Capture the cell that displays the provided text and extract its [X, Y] central coordinate. 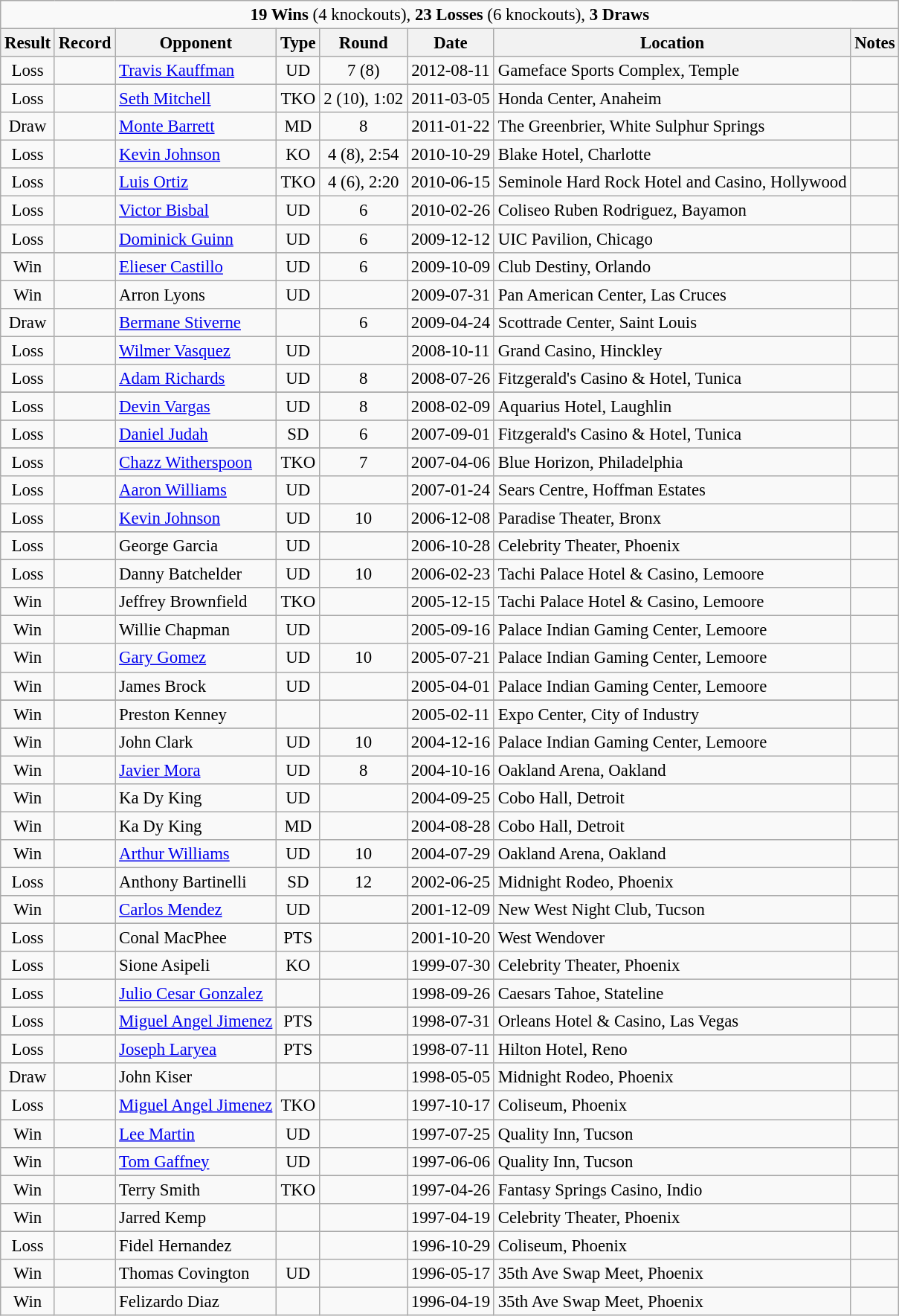
2006-02-23 [451, 574]
Coliseo Ruben Rodriguez, Bayamon [672, 211]
1996-05-17 [451, 1274]
1997-06-06 [451, 1161]
4 (8), 2:54 [364, 155]
Devin Vargas [196, 406]
1998-09-26 [451, 994]
Danny Batchelder [196, 574]
Preston Kenney [196, 714]
2005-04-01 [451, 686]
James Brock [196, 686]
Location [672, 43]
Chazz Witherspoon [196, 462]
Caesars Tahoe, Stateline [672, 994]
Dominick Guinn [196, 239]
Aquarius Hotel, Laughlin [672, 406]
Willie Chapman [196, 630]
John Kiser [196, 1078]
Joseph Laryea [196, 1050]
2010-10-29 [451, 155]
12 [364, 882]
Elieser Castillo [196, 266]
Arron Lyons [196, 295]
2011-01-22 [451, 126]
Tom Gaffney [196, 1161]
2008-02-09 [451, 406]
1997-04-19 [451, 1217]
1999-07-30 [451, 966]
Scottrade Center, Saint Louis [672, 322]
The Greenbrier, White Sulphur Springs [672, 126]
Paradise Theater, Bronx [672, 519]
Julio Cesar Gonzalez [196, 994]
Honda Center, Anaheim [672, 99]
Wilmer Vasquez [196, 350]
Round [364, 43]
2004-12-16 [451, 742]
Pan American Center, Las Cruces [672, 295]
Thomas Covington [196, 1274]
1997-04-26 [451, 1190]
Fantasy Springs Casino, Indio [672, 1190]
1997-10-17 [451, 1105]
4 (6), 2:20 [364, 182]
Jeffrey Brownfield [196, 602]
2004-10-16 [451, 770]
2007-04-06 [451, 462]
Notes [874, 43]
Seminole Hard Rock Hotel and Casino, Hollywood [672, 182]
Travis Kauffman [196, 71]
2001-12-09 [451, 910]
2004-07-29 [451, 854]
2005-12-15 [451, 602]
2011-03-05 [451, 99]
UIC Pavilion, Chicago [672, 239]
2009-07-31 [451, 295]
Date [451, 43]
1998-07-11 [451, 1050]
2004-09-25 [451, 798]
2005-07-21 [451, 658]
Adam Richards [196, 379]
Blue Horizon, Philadelphia [672, 462]
Jarred Kemp [196, 1217]
2012-08-11 [451, 71]
Monte Barrett [196, 126]
Carlos Mendez [196, 910]
2009-04-24 [451, 322]
Felizardo Diaz [196, 1301]
1998-05-05 [451, 1078]
2002-06-25 [451, 882]
Expo Center, City of Industry [672, 714]
2007-01-24 [451, 490]
Sione Asipeli [196, 966]
Grand Casino, Hinckley [672, 350]
Bermane Stiverne [196, 322]
Luis Ortiz [196, 182]
New West Night Club, Tucson [672, 910]
Club Destiny, Orlando [672, 266]
Terry Smith [196, 1190]
Anthony Bartinelli [196, 882]
2010-02-26 [451, 211]
7 (8) [364, 71]
Javier Mora [196, 770]
Arthur Williams [196, 854]
Opponent [196, 43]
2006-10-28 [451, 546]
Type [298, 43]
2008-10-11 [451, 350]
2005-09-16 [451, 630]
2008-07-26 [451, 379]
John Clark [196, 742]
West Wendover [672, 938]
2 (10), 1:02 [364, 99]
2004-08-28 [451, 826]
1997-07-25 [451, 1134]
Gameface Sports Complex, Temple [672, 71]
2009-10-09 [451, 266]
2005-02-11 [451, 714]
2009-12-12 [451, 239]
Hilton Hotel, Reno [672, 1050]
19 Wins (4 knockouts), 23 Losses (6 knockouts), 3 Draws [450, 15]
2001-10-20 [451, 938]
Blake Hotel, Charlotte [672, 155]
2010-06-15 [451, 182]
Lee Martin [196, 1134]
Record [85, 43]
Daniel Judah [196, 434]
Result [28, 43]
2007-09-01 [451, 434]
Conal MacPhee [196, 938]
Sears Centre, Hoffman Estates [672, 490]
1996-10-29 [451, 1245]
1996-04-19 [451, 1301]
Orleans Hotel & Casino, Las Vegas [672, 1021]
Victor Bisbal [196, 211]
2006-12-08 [451, 519]
Fidel Hernandez [196, 1245]
Seth Mitchell [196, 99]
Gary Gomez [196, 658]
Aaron Williams [196, 490]
1998-07-31 [451, 1021]
George Garcia [196, 546]
7 [364, 462]
